Locate the cell with the specified text and output its (X, Y) center coordinate. 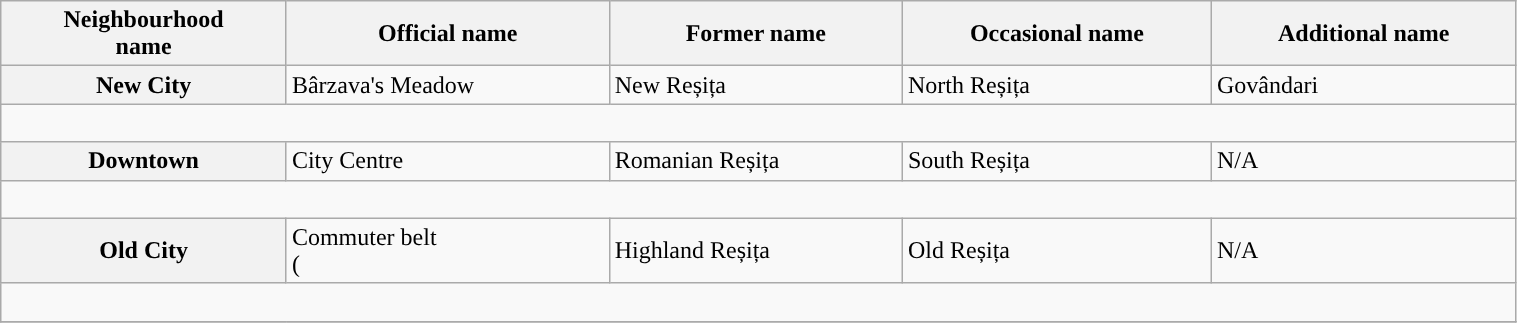
New City (144, 85)
Downtown (144, 161)
Former name (756, 34)
Official name (448, 34)
Neighbourhoodname (144, 34)
Govândari (1364, 85)
North Reșița (1056, 85)
Bârzava's Meadow (448, 85)
City Centre (448, 161)
Highland Reșița (756, 250)
Romanian Reșița (756, 161)
Commuter belt ( (448, 250)
New Reșița (756, 85)
Additional name (1364, 34)
South Reșița (1056, 161)
Occasional name (1056, 34)
Old City (144, 250)
Old Reșița (1056, 250)
